Output the [x, y] coordinate of the center of the cell containing the given text.  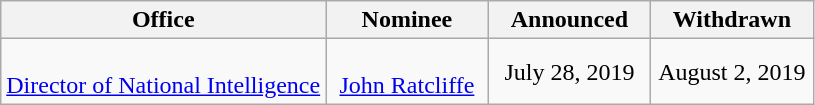
Nominee [407, 20]
August 2, 2019 [732, 72]
John Ratcliffe [407, 72]
Office [164, 20]
Withdrawn [732, 20]
Director of National Intelligence [164, 72]
Announced [569, 20]
July 28, 2019 [569, 72]
